Output the (X, Y) coordinate of the center of the cell containing the given text.  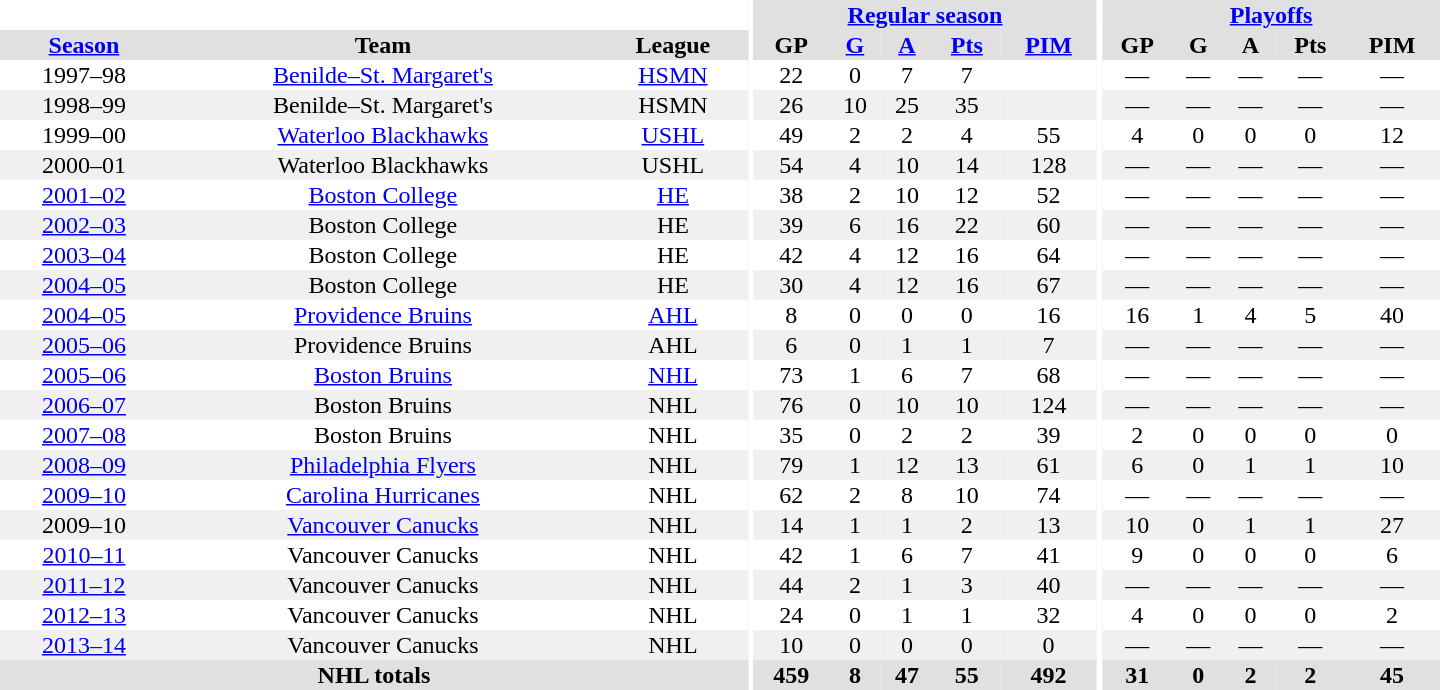
2010–11 (84, 555)
38 (792, 195)
54 (792, 165)
52 (1049, 195)
31 (1137, 675)
79 (792, 465)
26 (792, 105)
27 (1392, 525)
47 (907, 675)
2013–14 (84, 645)
2008–09 (84, 465)
NHL totals (374, 675)
2006–07 (84, 405)
61 (1049, 465)
2007–08 (84, 435)
League (673, 45)
62 (792, 495)
Regular season (926, 15)
76 (792, 405)
32 (1049, 615)
Team (383, 45)
2002–03 (84, 225)
25 (907, 105)
2000–01 (84, 165)
41 (1049, 555)
Season (84, 45)
2011–12 (84, 585)
49 (792, 135)
459 (792, 675)
1997–98 (84, 75)
1999–00 (84, 135)
Playoffs (1271, 15)
124 (1049, 405)
44 (792, 585)
24 (792, 615)
Philadelphia Flyers (383, 465)
Carolina Hurricanes (383, 495)
1998–99 (84, 105)
45 (1392, 675)
60 (1049, 225)
74 (1049, 495)
128 (1049, 165)
67 (1049, 285)
2012–13 (84, 615)
3 (967, 585)
2001–02 (84, 195)
9 (1137, 555)
68 (1049, 375)
5 (1311, 315)
30 (792, 285)
73 (792, 375)
492 (1049, 675)
64 (1049, 255)
2003–04 (84, 255)
